Provide the (X, Y) coordinate of the cell's center where the given text is located.  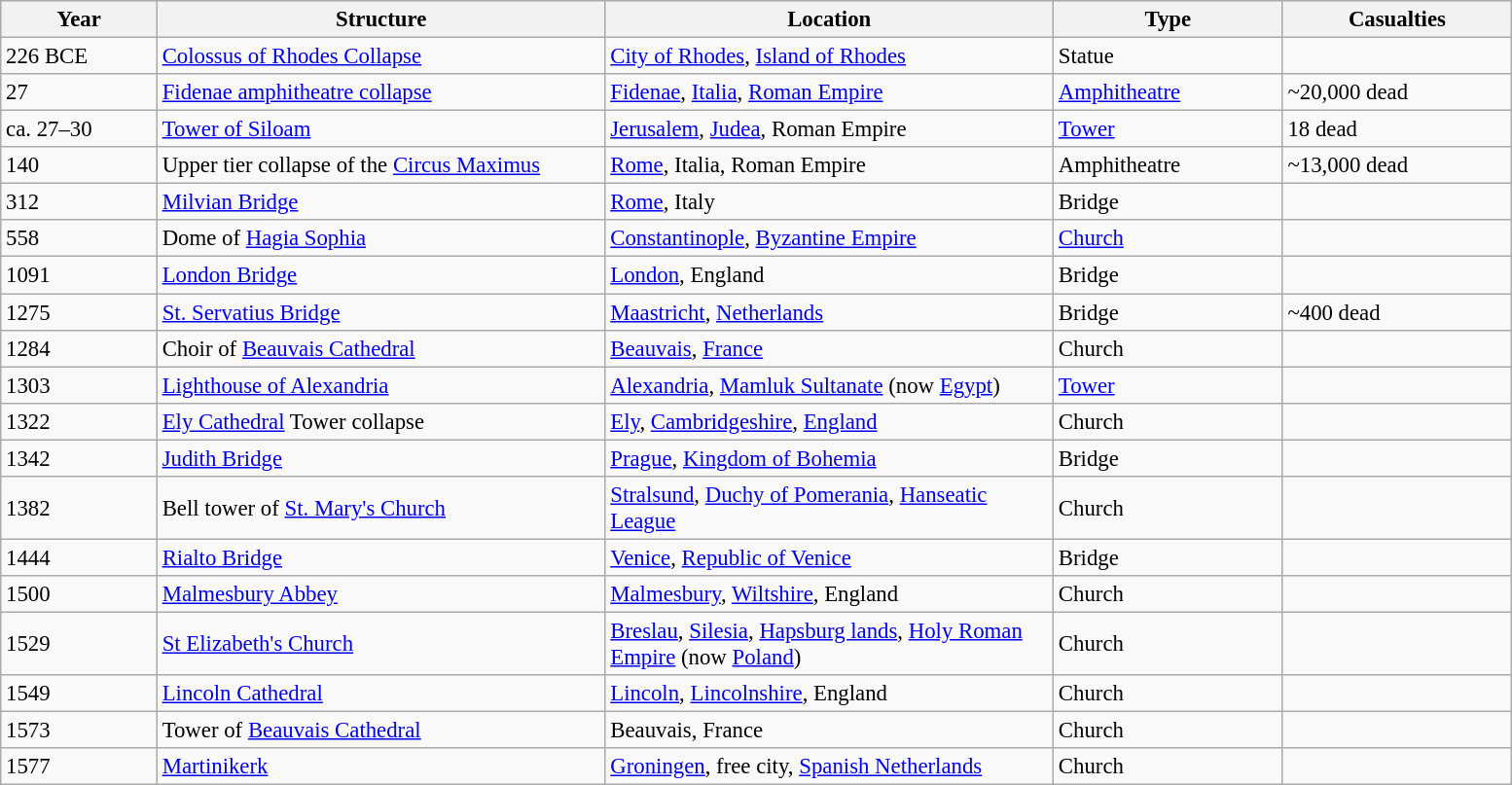
1342 (80, 458)
St. Servatius Bridge (381, 312)
~20,000 dead (1397, 92)
Ely Cathedral Tower collapse (381, 421)
Milvian Bridge (381, 202)
Type (1169, 19)
Tower of Beauvais Cathedral (381, 731)
Ely, Cambridgeshire, England (829, 421)
ca. 27–30 (80, 129)
~13,000 dead (1397, 165)
312 (80, 202)
Breslau, Silesia, Hapsburg lands, Holy Roman Empire (now Poland) (829, 644)
1577 (80, 767)
1529 (80, 644)
Year (80, 19)
Martinikerk (381, 767)
1322 (80, 421)
18 dead (1397, 129)
Rialto Bridge (381, 557)
Malmesbury, Wiltshire, England (829, 594)
1284 (80, 348)
London Bridge (381, 275)
Bell tower of St. Mary's Church (381, 508)
1091 (80, 275)
Maastricht, Netherlands (829, 312)
Alexandria, Mamluk Sultanate (now Egypt) (829, 385)
Statue (1169, 56)
Venice, Republic of Venice (829, 557)
226 BCE (80, 56)
Fidenae, Italia, Roman Empire (829, 92)
Groningen, free city, Spanish Netherlands (829, 767)
Lincoln Cathedral (381, 694)
Fidenae amphitheatre collapse (381, 92)
1303 (80, 385)
Location (829, 19)
Rome, Italia, Roman Empire (829, 165)
~400 dead (1397, 312)
Rome, Italy (829, 202)
1444 (80, 557)
Dome of Hagia Sophia (381, 238)
Structure (381, 19)
Prague, Kingdom of Bohemia (829, 458)
1549 (80, 694)
Lincoln, Lincolnshire, England (829, 694)
Casualties (1397, 19)
1500 (80, 594)
1275 (80, 312)
Colossus of Rhodes Collapse (381, 56)
City of Rhodes, Island of Rhodes (829, 56)
140 (80, 165)
St Elizabeth's Church (381, 644)
Stralsund, Duchy of Pomerania, Hanseatic League (829, 508)
558 (80, 238)
Malmesbury Abbey (381, 594)
Constantinople, Byzantine Empire (829, 238)
27 (80, 92)
Judith Bridge (381, 458)
Choir of Beauvais Cathedral (381, 348)
Jerusalem, Judea, Roman Empire (829, 129)
Lighthouse of Alexandria (381, 385)
London, England (829, 275)
1573 (80, 731)
Upper tier collapse of the Circus Maximus (381, 165)
Tower of Siloam (381, 129)
1382 (80, 508)
